Find where the given text appears and provide that cell's center as (x, y) coordinate. 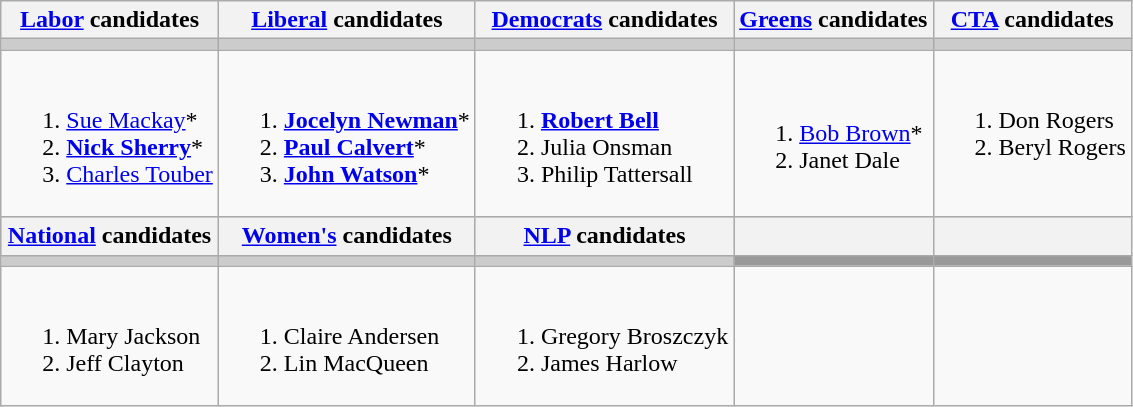
Bob Brown*Janet Dale (834, 134)
Gregory BroszczykJames Harlow (604, 336)
Mary JacksonJeff Clayton (110, 336)
CTA candidates (1032, 20)
Women's candidates (346, 236)
Greens candidates (834, 20)
Robert BellJulia OnsmanPhilip Tattersall (604, 134)
Labor candidates (110, 20)
Claire AndersenLin MacQueen (346, 336)
Liberal candidates (346, 20)
NLP candidates (604, 236)
Democrats candidates (604, 20)
Jocelyn Newman*Paul Calvert*John Watson* (346, 134)
Sue Mackay*Nick Sherry*Charles Touber (110, 134)
National candidates (110, 236)
Don RogersBeryl Rogers (1032, 134)
